For the text-containing cell, return its midpoint in (x, y) coordinate format. 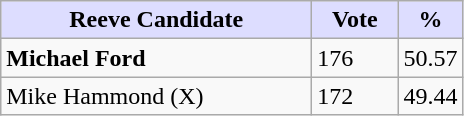
Vote (355, 20)
Michael Ford (156, 58)
172 (355, 96)
176 (355, 58)
50.57 (430, 58)
Reeve Candidate (156, 20)
Mike Hammond (X) (156, 96)
% (430, 20)
49.44 (430, 96)
